Output the [X, Y] coordinate of the center of the cell containing the given text.  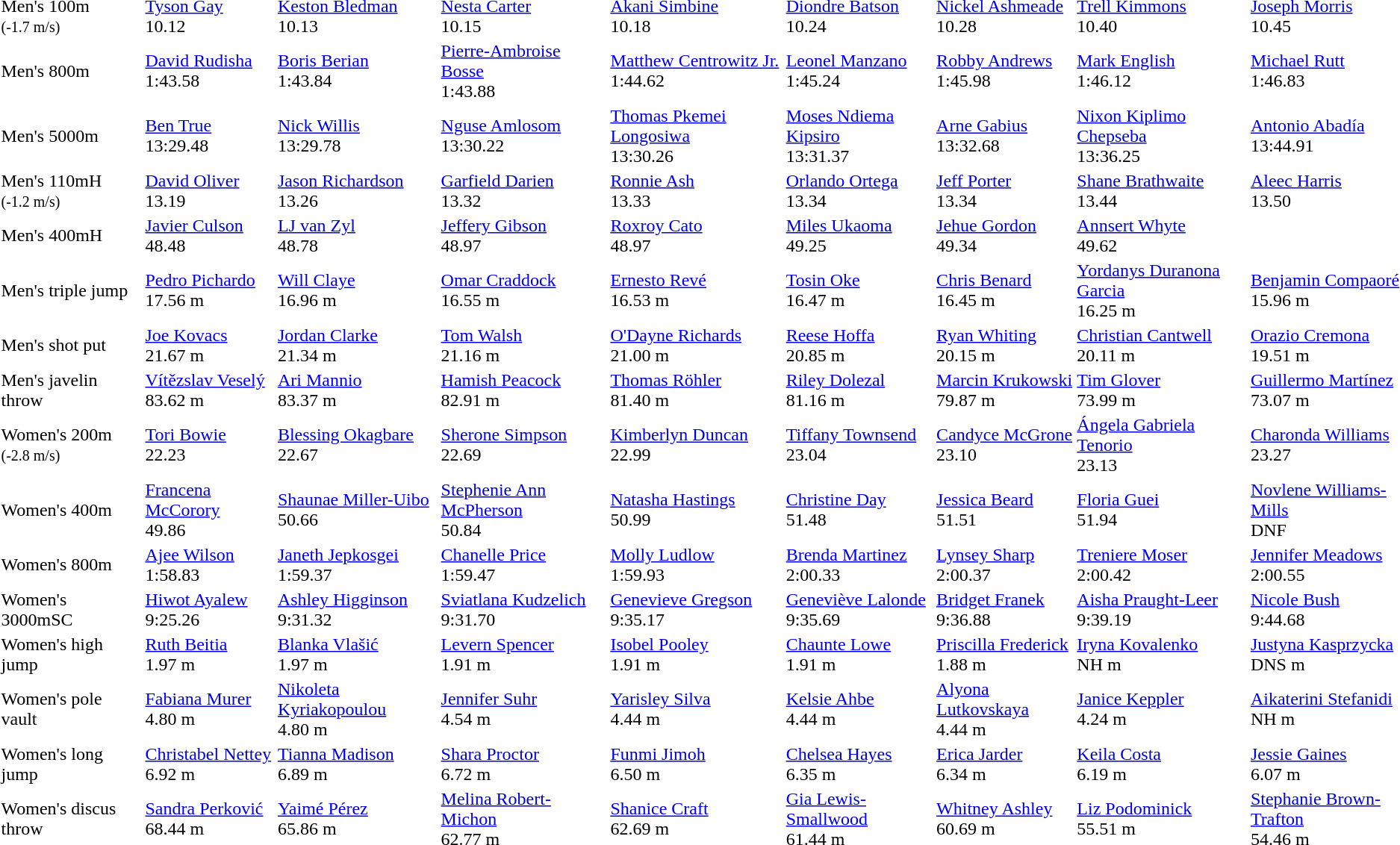
Shaunae Miller-Uibo 50.66 [357, 510]
Sherone Simpson 22.69 [523, 445]
Ronnie Ash 13.33 [696, 191]
Keila Costa 6.19 m [1162, 764]
Candyce McGrone 23.10 [1005, 445]
Ajee Wilson 1:58.83 [209, 564]
Thomas Pkemei Longosiwa 13:30.26 [696, 136]
Hamish Peacock 82.91 m [523, 390]
Ben True 13:29.48 [209, 136]
Ángela Gabriela Tenorio 23.13 [1162, 445]
Joe Kovacs 21.67 m [209, 345]
Tianna Madison 6.89 m [357, 764]
Javier Culson 48.48 [209, 236]
Women's long jump [71, 764]
Jeff Porter 13.34 [1005, 191]
Levern Spencer 1.91 m [523, 654]
Nguse Amlosom 13:30.22 [523, 136]
Men's 800m [71, 71]
Pierre-Ambroise Bosse 1:43.88 [523, 71]
Pedro Pichardo 17.56 m [209, 290]
Christine Day 51.48 [859, 510]
Men's triple jump [71, 290]
Priscilla Frederick 1.88 m [1005, 654]
Lynsey Sharp 2:00.37 [1005, 564]
Tiffany Townsend 23.04 [859, 445]
David Rudisha 1:43.58 [209, 71]
Women's high jump [71, 654]
Fabiana Murer 4.80 m [209, 709]
Brenda Martinez 2:00.33 [859, 564]
Arne Gabius 13:32.68 [1005, 136]
Tosin Oke 16.47 m [859, 290]
Ernesto Revé 16.53 m [696, 290]
Kelsie Ahbe 4.44 m [859, 709]
Will Claye 16.96 m [357, 290]
Thomas Röhler 81.40 m [696, 390]
Roxroy Cato 48.97 [696, 236]
Chelsea Hayes 6.35 m [859, 764]
Men's 5000m [71, 136]
Christabel Nettey 6.92 m [209, 764]
Yordanys Duranona Garcia 16.25 m [1162, 290]
Francena McCorory 49.86 [209, 510]
Reese Hoffa 20.85 m [859, 345]
Aisha Praught-Leer 9:39.19 [1162, 609]
Ari Mannio 83.37 m [357, 390]
Women's 400m [71, 510]
Shara Proctor 6.72 m [523, 764]
Mark English 1:46.12 [1162, 71]
Jordan Clarke 21.34 m [357, 345]
Orlando Ortega 13.34 [859, 191]
Bridget Franek 9:36.88 [1005, 609]
Vítězslav Veselý 83.62 m [209, 390]
Matthew Centrowitz Jr. 1:44.62 [696, 71]
Blessing Okagbare 22.67 [357, 445]
Women's 3000mSC [71, 609]
Tori Bowie 22.23 [209, 445]
Marcin Krukowski 79.87 m [1005, 390]
Jeffery Gibson 48.97 [523, 236]
Christian Cantwell 20.11 m [1162, 345]
Riley Dolezal 81.16 m [859, 390]
Women's 200m(-2.8 m/s) [71, 445]
Chaunte Lowe 1.91 m [859, 654]
Yarisley Silva 4.44 m [696, 709]
Shane Brathwaite 13.44 [1162, 191]
Men's shot put [71, 345]
Funmi Jimoh 6.50 m [696, 764]
Men's 110mH(-1.2 m/s) [71, 191]
Iryna Kovalenko NH m [1162, 654]
Geneviève Lalonde 9:35.69 [859, 609]
Erica Jarder 6.34 m [1005, 764]
Boris Berian 1:43.84 [357, 71]
Men's javelin throw [71, 390]
Genevieve Gregson 9:35.17 [696, 609]
Nick Willis 13:29.78 [357, 136]
Moses Ndiema Kipsiro 13:31.37 [859, 136]
Jennifer Suhr 4.54 m [523, 709]
O'Dayne Richards 21.00 m [696, 345]
Leonel Manzano 1:45.24 [859, 71]
Chris Benard 16.45 m [1005, 290]
Jason Richardson 13.26 [357, 191]
Ruth Beitia 1.97 m [209, 654]
Nikoleta Kyriakopoulou 4.80 m [357, 709]
Sviatlana Kudzelich 9:31.70 [523, 609]
Ryan Whiting 20.15 m [1005, 345]
Omar Craddock 16.55 m [523, 290]
Janice Keppler 4.24 m [1162, 709]
Robby Andrews 1:45.98 [1005, 71]
Hiwot Ayalew 9:25.26 [209, 609]
Women's 800m [71, 564]
Floria Guei 51.94 [1162, 510]
Women's pole vault [71, 709]
Annsert Whyte 49.62 [1162, 236]
David Oliver 13.19 [209, 191]
Blanka Vlašić 1.97 m [357, 654]
Natasha Hastings 50.99 [696, 510]
Tom Walsh 21.16 m [523, 345]
Jessica Beard 51.51 [1005, 510]
Ashley Higginson 9:31.32 [357, 609]
Janeth Jepkosgei 1:59.37 [357, 564]
Chanelle Price 1:59.47 [523, 564]
Alyona Lutkovskaya 4.44 m [1005, 709]
Treniere Moser 2:00.42 [1162, 564]
Men's 400mH [71, 236]
Jehue Gordon 49.34 [1005, 236]
Kimberlyn Duncan 22.99 [696, 445]
Tim Glover 73.99 m [1162, 390]
Stephenie Ann McPherson 50.84 [523, 510]
Nixon Kiplimo Chepseba 13:36.25 [1162, 136]
Isobel Pooley 1.91 m [696, 654]
Miles Ukaoma 49.25 [859, 236]
Garfield Darien 13.32 [523, 191]
LJ van Zyl 48.78 [357, 236]
Molly Ludlow 1:59.93 [696, 564]
